Return [X, Y] of the center of cell containing provided text 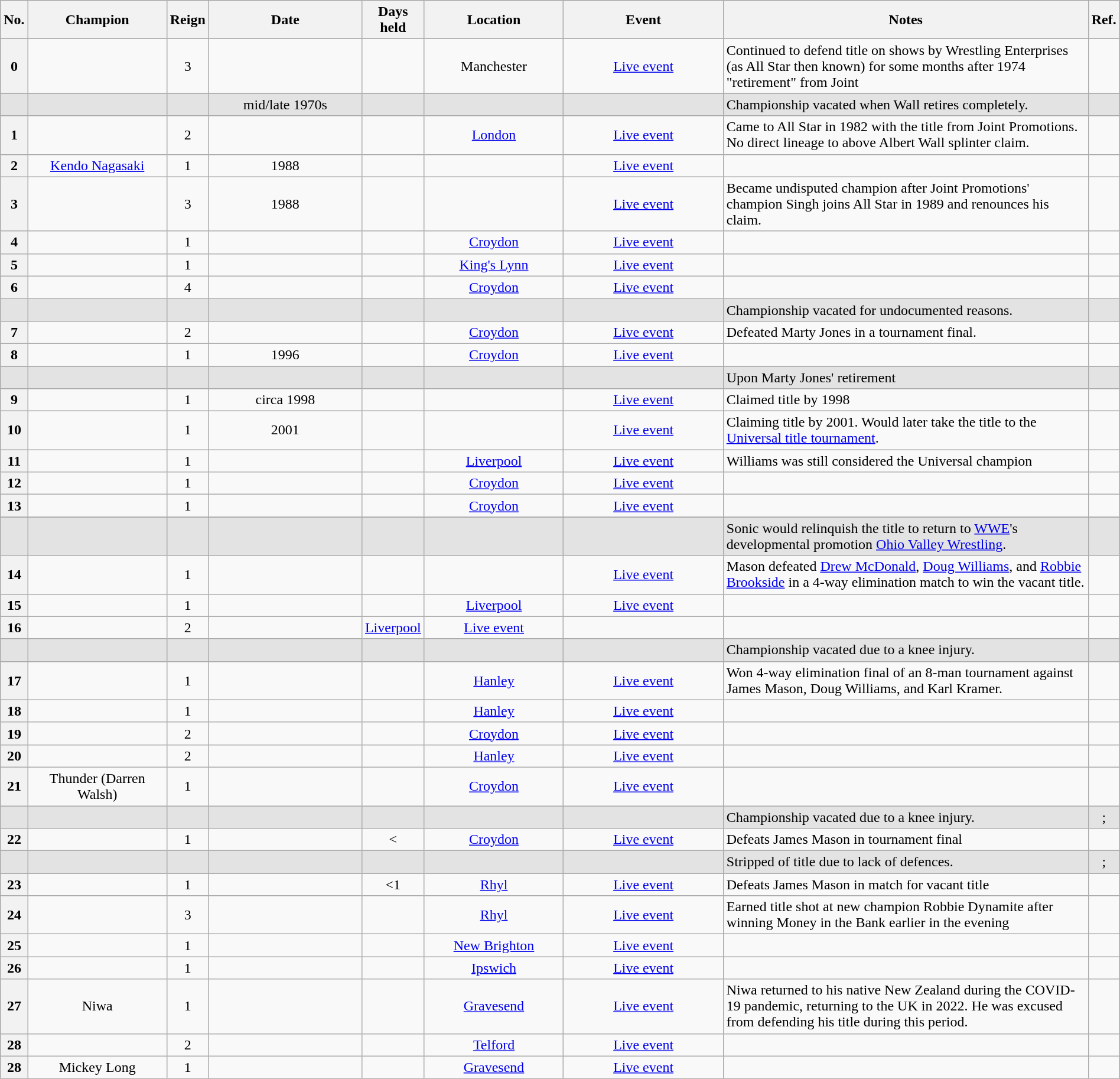
Champion [97, 20]
26 [14, 968]
27 [14, 1006]
Championship vacated for undocumented reasons. [906, 310]
Claiming title by 2001. Would later take the title to the Universal title tournament. [906, 430]
24 [14, 915]
23 [14, 885]
Sonic would relinquish the title to return to WWE's developmental promotion Ohio Valley Wrestling. [906, 537]
Niwa [97, 1006]
Claimed title by 1998 [906, 400]
8 [14, 355]
London [494, 135]
5 [14, 265]
Stripped of title due to lack of defences. [906, 862]
12 [14, 483]
New Brighton [494, 945]
Reign [188, 20]
Event [643, 20]
11 [14, 461]
Telford [494, 1045]
Became undisputed champion after Joint Promotions' champion Singh joins All Star in 1989 and renounces his claim. [906, 204]
<1 [393, 885]
9 [14, 400]
< [393, 840]
21 [14, 786]
Defeated Marty Jones in a tournament final. [906, 332]
7 [14, 332]
15 [14, 605]
1996 [285, 355]
King's Lynn [494, 265]
Won 4-way elimination final of an 8-man tournament against James Mason, Doug Williams, and Karl Kramer. [906, 681]
Thunder (Darren Walsh) [97, 786]
20 [14, 756]
Championship vacated when Wall retires completely. [906, 105]
Manchester [494, 66]
Mickey Long [97, 1067]
14 [14, 574]
Kendo Nagasaki [97, 165]
19 [14, 733]
Ref. [1103, 20]
Date [285, 20]
mid/late 1970s [285, 105]
2001 [285, 430]
16 [14, 628]
18 [14, 711]
Williams was still considered the Universal champion [906, 461]
0 [14, 66]
Notes [906, 20]
13 [14, 506]
17 [14, 681]
circa 1998 [285, 400]
10 [14, 430]
No. [14, 20]
Continued to defend title on shows by Wrestling Enterprises (as All Star then known) for some months after 1974 "retirement" from Joint [906, 66]
6 [14, 287]
Earned title shot at new champion Robbie Dynamite after winning Money in the Bank earlier in the evening [906, 915]
Defeats James Mason in tournament final [906, 840]
Ipswich [494, 968]
Came to All Star in 1982 with the title from Joint Promotions. No direct lineage to above Albert Wall splinter claim. [906, 135]
Days held [393, 20]
Defeats James Mason in match for vacant title [906, 885]
Mason defeated Drew McDonald, Doug Williams, and Robbie Brookside in a 4-way elimination match to win the vacant title. [906, 574]
22 [14, 840]
25 [14, 945]
Location [494, 20]
Upon Marty Jones' retirement [906, 378]
